Detect which cell encompasses the target text, then output its [X, Y] center coordinate. 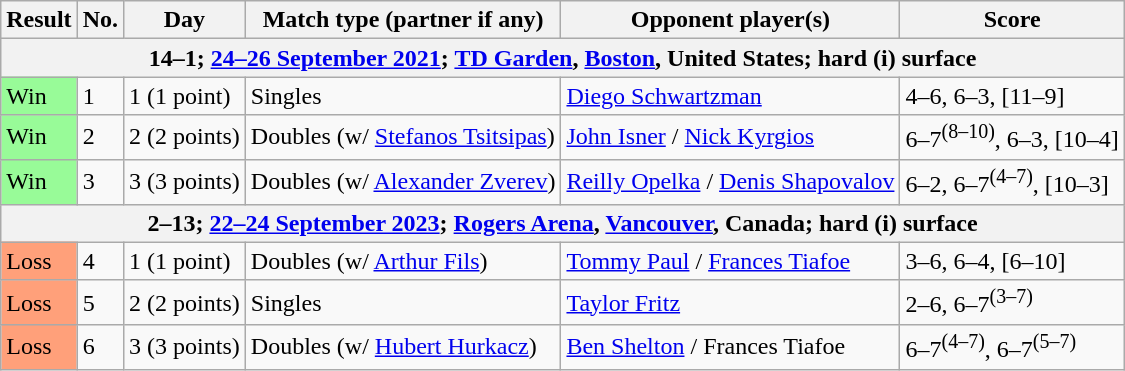
Ben Shelton / Frances Tiafoe [730, 348]
Reilly Opelka / Denis Shapovalov [730, 182]
Match type (partner if any) [403, 20]
Taylor Fritz [730, 302]
Diego Schwartzman [730, 96]
14–1; 24–26 September 2021; TD Garden, Boston, United States; hard (i) surface [563, 58]
2–6, 6–7(3–7) [1012, 302]
Opponent player(s) [730, 20]
Result [39, 20]
Tommy Paul / Frances Tiafoe [730, 261]
6–7(8–10), 6–3, [10–4] [1012, 138]
6–2, 6–7(4–7), [10–3] [1012, 182]
6–7(4–7), 6–7(5–7) [1012, 348]
4–6, 6–3, [11–9] [1012, 96]
Doubles (w/ Hubert Hurkacz) [403, 348]
John Isner / Nick Kyrgios [730, 138]
4 [100, 261]
2–13; 22–24 September 2023; Rogers Arena, Vancouver, Canada; hard (i) surface [563, 223]
Day [185, 20]
3 [100, 182]
3–6, 6–4, [6–10] [1012, 261]
Doubles (w/ Arthur Fils) [403, 261]
1 [100, 96]
No. [100, 20]
6 [100, 348]
2 [100, 138]
Doubles (w/ Stefanos Tsitsipas) [403, 138]
Score [1012, 20]
5 [100, 302]
Doubles (w/ Alexander Zverev) [403, 182]
